Provide the [X, Y] coordinate of the cell's center where the given text is located.  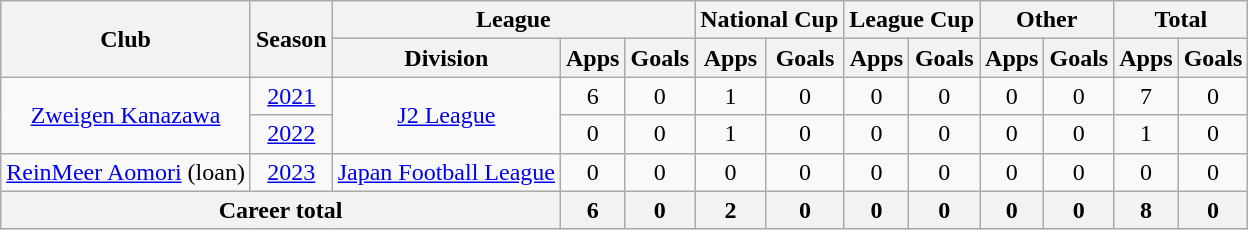
Club [126, 39]
League Cup [912, 20]
2022 [291, 134]
Other [1047, 20]
Zweigen Kanazawa [126, 115]
ReinMeer Aomori (loan) [126, 172]
National Cup [770, 20]
J2 League [446, 115]
League [514, 20]
Japan Football League [446, 172]
2 [731, 210]
Total [1181, 20]
Career total [281, 210]
2021 [291, 96]
7 [1146, 96]
Season [291, 39]
2023 [291, 172]
Division [446, 58]
8 [1146, 210]
